Search for the cell housing the specified text and yield its (X, Y) center coordinate. 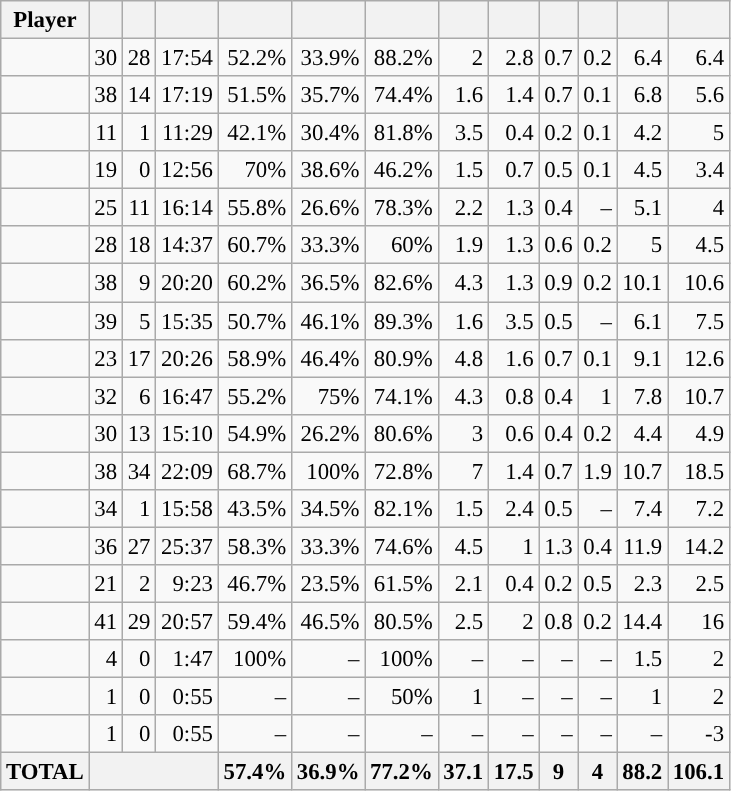
50.7% (254, 321)
35.7% (328, 95)
7 (463, 471)
17:19 (188, 95)
78.3% (402, 208)
59.4% (254, 621)
1:47 (188, 659)
0.9 (558, 283)
26.2% (328, 433)
60.2% (254, 283)
5.1 (642, 208)
2.8 (513, 58)
20:20 (188, 283)
74.6% (402, 546)
6 (138, 396)
2.2 (463, 208)
89.3% (402, 321)
20:26 (188, 358)
15:35 (188, 321)
75% (328, 396)
4.2 (642, 133)
55.2% (254, 396)
16:47 (188, 396)
23.5% (328, 584)
52.2% (254, 58)
46.7% (254, 584)
6.8 (642, 95)
12:56 (188, 170)
14:37 (188, 245)
2.4 (513, 509)
46.1% (328, 321)
36 (106, 546)
19 (106, 170)
58.9% (254, 358)
16 (699, 621)
9:23 (188, 584)
17.5 (513, 772)
36.9% (328, 772)
18 (138, 245)
27 (138, 546)
80.5% (402, 621)
2.3 (642, 584)
32 (106, 396)
18.5 (699, 471)
4.4 (642, 433)
15:58 (188, 509)
88.2% (402, 58)
22:09 (188, 471)
7.8 (642, 396)
14 (138, 95)
7.5 (699, 321)
50% (402, 697)
82.1% (402, 509)
30.4% (328, 133)
4.9 (699, 433)
68.7% (254, 471)
60.7% (254, 245)
58.3% (254, 546)
10.6 (699, 283)
55.8% (254, 208)
43.5% (254, 509)
51.5% (254, 95)
17 (138, 358)
5.6 (699, 95)
38.6% (328, 170)
72.8% (402, 471)
36.5% (328, 283)
74.1% (402, 396)
81.8% (402, 133)
106.1 (699, 772)
61.5% (402, 584)
9.1 (642, 358)
60% (402, 245)
25:37 (188, 546)
12.6 (699, 358)
77.2% (402, 772)
42.1% (254, 133)
20:57 (188, 621)
80.9% (402, 358)
54.9% (254, 433)
Player (45, 20)
41 (106, 621)
14.2 (699, 546)
16:14 (188, 208)
37.1 (463, 772)
7.2 (699, 509)
46.5% (328, 621)
3 (463, 433)
74.4% (402, 95)
39 (106, 321)
26.6% (328, 208)
23 (106, 358)
25 (106, 208)
29 (138, 621)
11:29 (188, 133)
6.1 (642, 321)
-3 (699, 734)
46.2% (402, 170)
46.4% (328, 358)
TOTAL (45, 772)
17:54 (188, 58)
33.9% (328, 58)
7.4 (642, 509)
80.6% (402, 433)
3.4 (699, 170)
10.1 (642, 283)
70% (254, 170)
13 (138, 433)
14.4 (642, 621)
34.5% (328, 509)
82.6% (402, 283)
4.8 (463, 358)
21 (106, 584)
15:10 (188, 433)
11.9 (642, 546)
57.4% (254, 772)
2.1 (463, 584)
88.2 (642, 772)
